Determine the (X, Y) coordinate at the center of the cell enclosing the given text.  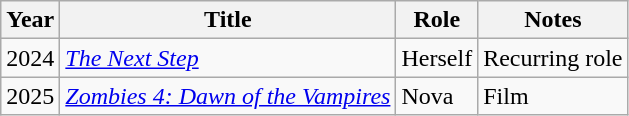
Notes (553, 20)
Herself (437, 58)
Nova (437, 96)
Year (30, 20)
2025 (30, 96)
Zombies 4: Dawn of the Vampires (228, 96)
Role (437, 20)
Recurring role (553, 58)
2024 (30, 58)
Film (553, 96)
The Next Step (228, 58)
Title (228, 20)
